Output the [x, y] coordinate of the center of the cell containing the given text.  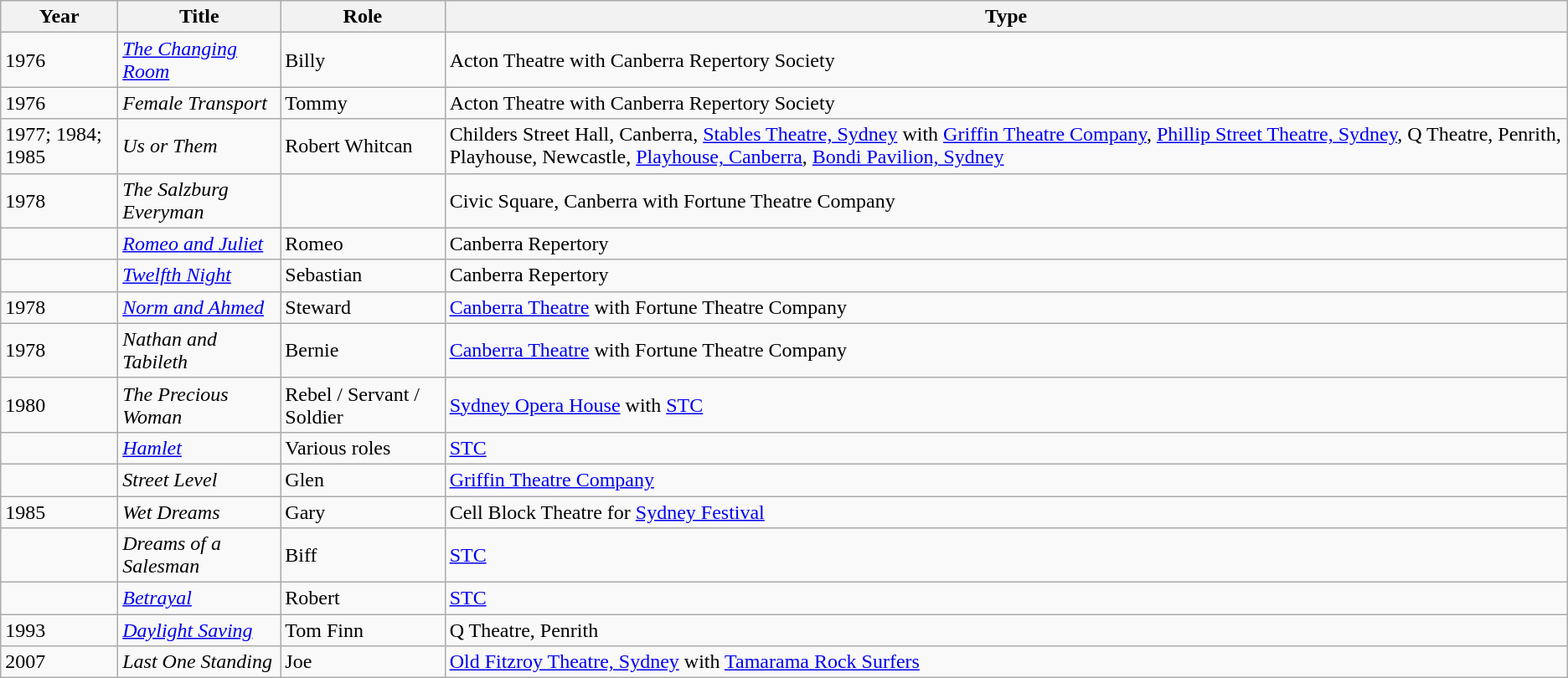
1980 [59, 405]
Romeo [363, 244]
Dreams of a Salesman [199, 556]
Robert [363, 598]
Betrayal [199, 598]
Us or Them [199, 146]
Sebastian [363, 275]
Billy [363, 60]
Role [363, 17]
Female Transport [199, 103]
Old Fitzroy Theatre, Sydney with Tamarama Rock Surfers [1006, 662]
Year [59, 17]
1985 [59, 511]
Romeo and Juliet [199, 244]
Biff [363, 556]
Hamlet [199, 448]
Last One Standing [199, 662]
Twelfth Night [199, 275]
Steward [363, 307]
2007 [59, 662]
1977; 1984; 1985 [59, 146]
Rebel / Servant / Soldier [363, 405]
Cell Block Theatre for Sydney Festival [1006, 511]
The Changing Room [199, 60]
The Salzburg Everyman [199, 201]
Q Theatre, Penrith [1006, 630]
Various roles [363, 448]
Gary [363, 511]
Civic Square, Canberra with Fortune Theatre Company [1006, 201]
Daylight Saving [199, 630]
Griffin Theatre Company [1006, 480]
Tommy [363, 103]
Nathan and Tabileth [199, 350]
Norm and Ahmed [199, 307]
Title [199, 17]
Sydney Opera House with STC [1006, 405]
Joe [363, 662]
1993 [59, 630]
Robert Whitcan [363, 146]
Bernie [363, 350]
Type [1006, 17]
Street Level [199, 480]
Tom Finn [363, 630]
Wet Dreams [199, 511]
Glen [363, 480]
The Precious Woman [199, 405]
